For the text-containing cell, return its midpoint in (x, y) coordinate format. 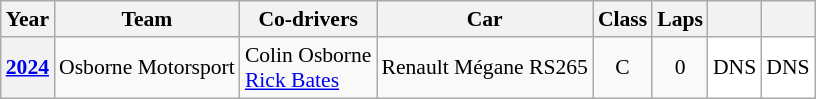
Team (147, 19)
C (622, 68)
Renault Mégane RS265 (484, 68)
Colin Osborne Rick Bates (308, 68)
Class (622, 19)
0 (680, 68)
Co-drivers (308, 19)
Osborne Motorsport (147, 68)
Year (28, 19)
Car (484, 19)
Laps (680, 19)
2024 (28, 68)
